Return the [x, y] coordinate for the center point of the cell that contains the specified text.  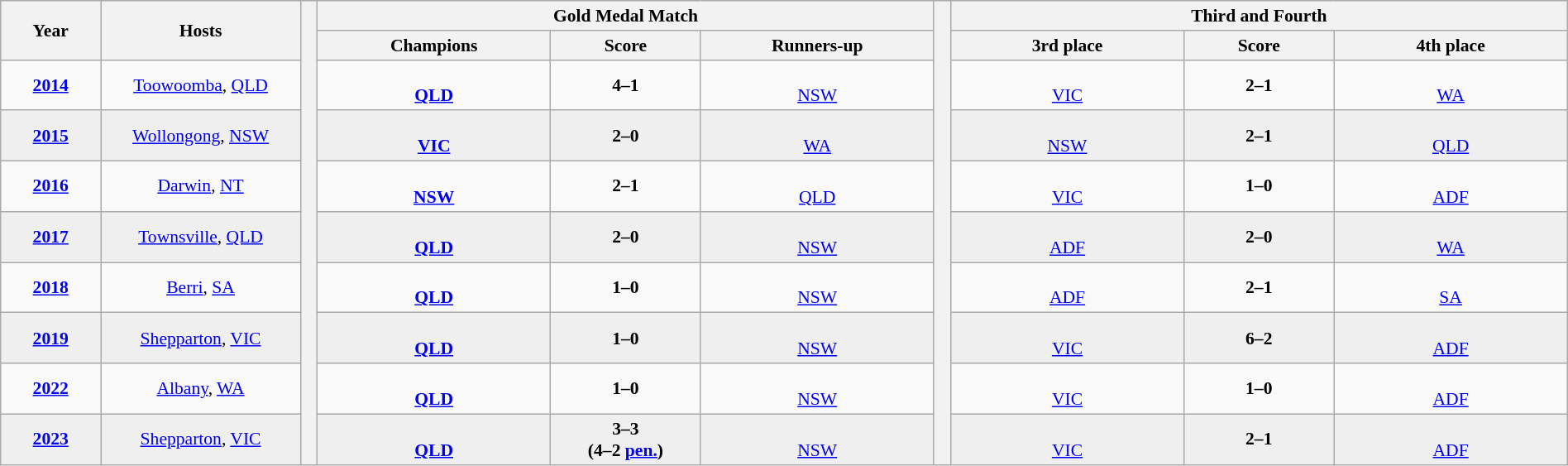
Wollongong, NSW [201, 136]
Gold Medal Match [626, 16]
Berri, SA [201, 288]
3rd place [1067, 46]
2015 [51, 136]
2016 [51, 187]
2022 [51, 389]
Darwin, NT [201, 187]
2017 [51, 237]
Year [51, 30]
2019 [51, 338]
4–1 [625, 84]
Hosts [201, 30]
Townsville, QLD [201, 237]
Toowoomba, QLD [201, 84]
6–2 [1259, 338]
2014 [51, 84]
Albany, WA [201, 389]
Third and Fourth [1259, 16]
Runners-up [817, 46]
2018 [51, 288]
4th place [1451, 46]
SA [1451, 288]
Champions [434, 46]
2023 [51, 439]
3–3(4–2 pen.) [625, 439]
